Provide the (x, y) coordinate of the cell's center where the given text is located.  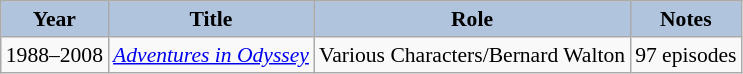
Title (211, 19)
1988–2008 (54, 55)
Adventures in Odyssey (211, 55)
Various Characters/Bernard Walton (472, 55)
Year (54, 19)
Notes (686, 19)
Role (472, 19)
97 episodes (686, 55)
